Search for the cell housing the specified text and yield its [X, Y] center coordinate. 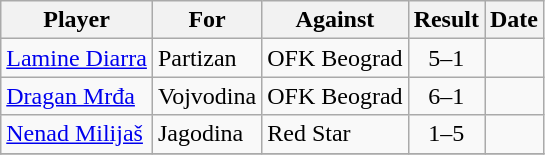
Partizan [206, 58]
For [206, 20]
Against [335, 20]
Lamine Diarra [77, 58]
6–1 [446, 96]
Dragan Mrđa [77, 96]
Date [514, 20]
Nenad Milijaš [77, 134]
Jagodina [206, 134]
Red Star [335, 134]
Vojvodina [206, 96]
Result [446, 20]
1–5 [446, 134]
5–1 [446, 58]
Player [77, 20]
